Detect which cell encompasses the target text, then output its (x, y) center coordinate. 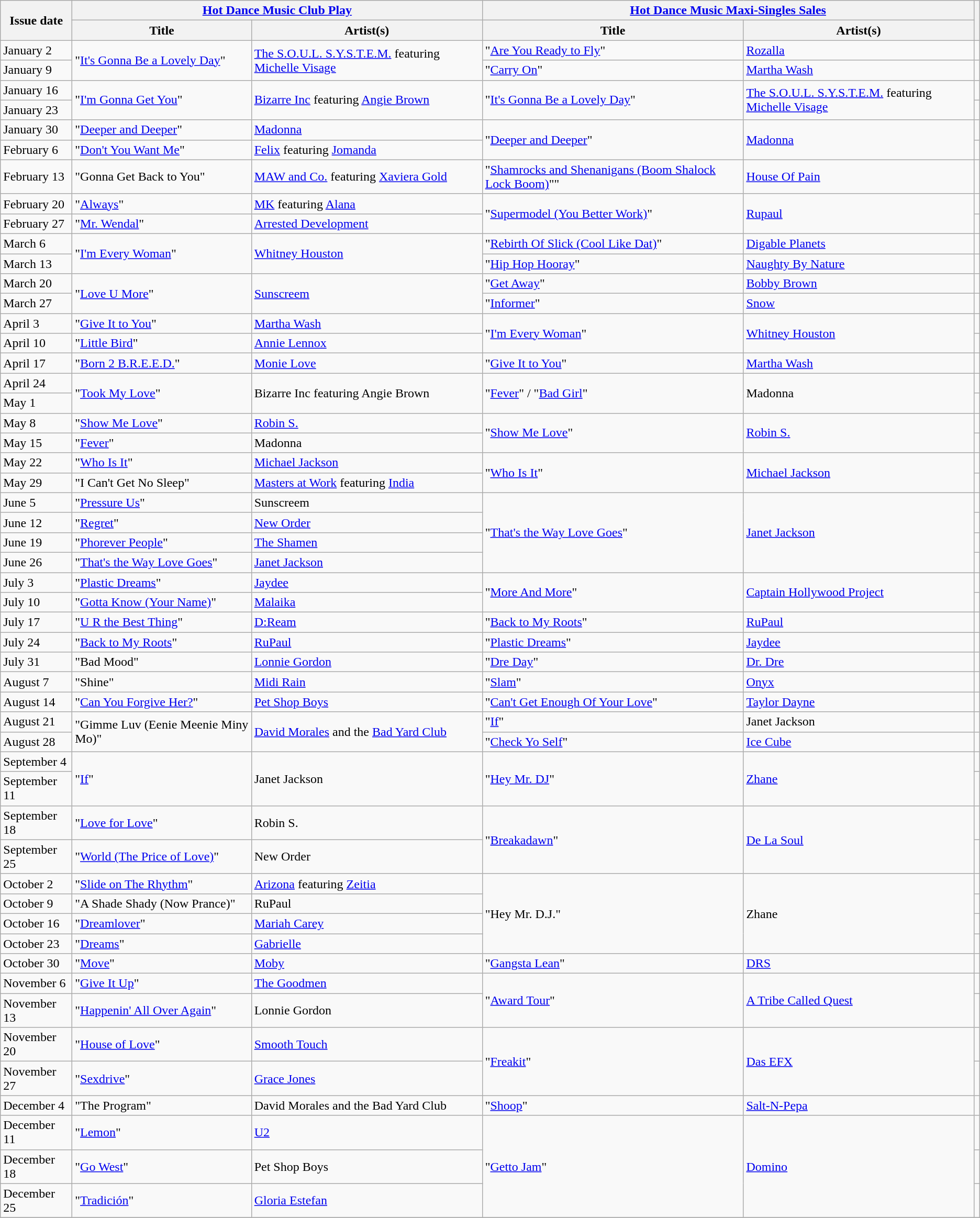
September 25 (37, 856)
Issue date (37, 20)
"A Shade Shady (Now Prance)" (162, 903)
"I Can't Get No Sleep" (162, 483)
Grace Jones (366, 1078)
Bobby Brown (859, 284)
"Shamrocks and Shenanigans (Boom Shalock Lock Boom)"" (612, 177)
May 29 (37, 483)
"Can You Forgive Her?" (162, 702)
September 18 (37, 823)
October 23 (37, 944)
"Award Tour" (612, 1001)
July 17 (37, 622)
March 6 (37, 243)
"House of Love" (162, 1045)
August 28 (37, 742)
February 20 (37, 204)
"Gangsta Lean" (612, 964)
Gabrielle (366, 944)
Naughty By Nature (859, 263)
June 5 (37, 502)
October 30 (37, 964)
Felix featuring Jomanda (366, 150)
Salt-N-Pepa (859, 1105)
"Gonna Get Back to You" (162, 177)
October 16 (37, 923)
Snow (859, 304)
House Of Pain (859, 177)
"Supermodel (You Better Work)" (612, 214)
"Phorever People" (162, 542)
Rupaul (859, 214)
Digable Planets (859, 243)
June 12 (37, 522)
Arrested Development (366, 224)
August 14 (37, 702)
"Pressure Us" (162, 502)
"Give It Up" (162, 984)
"Lemon" (162, 1133)
Monie Love (366, 363)
January 2 (37, 50)
August 7 (37, 682)
March 27 (37, 304)
Masters at Work featuring India (366, 483)
"World (The Price of Love)" (162, 856)
MK featuring Alana (366, 204)
January 16 (37, 90)
"Little Bird" (162, 343)
July 10 (37, 602)
November 20 (37, 1045)
"Regret" (162, 522)
"Tradición" (162, 1201)
May 22 (37, 463)
December 25 (37, 1201)
"Always" (162, 204)
Malaika (366, 602)
"Gimme Luv (Eenie Meenie Miny Mo)" (162, 732)
"Dreams" (162, 944)
Moby (366, 964)
"Move" (162, 964)
Midi Rain (366, 682)
"Dreamlover" (162, 923)
October 9 (37, 903)
"Mr. Wendal" (162, 224)
Hot Dance Music Club Play (277, 10)
"Fever" (162, 443)
"I'm Gonna Get You" (162, 100)
"Rebirth Of Slick (Cool Like Dat)" (612, 243)
"Freakit" (612, 1061)
June 26 (37, 562)
"Love for Love" (162, 823)
"Hey Mr. D.J." (612, 913)
"Slam" (612, 682)
"Fever" / "Bad Girl" (612, 393)
March 13 (37, 263)
De La Soul (859, 840)
September 4 (37, 762)
DRS (859, 964)
November 13 (37, 1010)
"Shine" (162, 682)
"Hey Mr. DJ" (612, 779)
The Goodmen (366, 984)
"Love U More" (162, 294)
May 15 (37, 443)
April 10 (37, 343)
April 3 (37, 323)
"Getto Jam" (612, 1166)
Annie Lennox (366, 343)
U2 (366, 1133)
Ice Cube (859, 742)
April 24 (37, 383)
"More And More" (612, 593)
Onyx (859, 682)
"Hip Hop Hooray" (612, 263)
D:Ream (366, 622)
"Are You Ready to Fly" (612, 50)
December 4 (37, 1105)
October 2 (37, 884)
Rozalla (859, 50)
April 17 (37, 363)
"Born 2 B.R.E.E.D." (162, 363)
"Took My Love" (162, 393)
February 6 (37, 150)
"U R the Best Thing" (162, 622)
July 3 (37, 583)
"Can't Get Enough Of Your Love" (612, 702)
July 31 (37, 662)
Das EFX (859, 1061)
December 18 (37, 1166)
MAW and Co. featuring Xaviera Gold (366, 177)
March 20 (37, 284)
"Shoop" (612, 1105)
February 13 (37, 177)
January 9 (37, 70)
"Carry On" (612, 70)
Captain Hollywood Project (859, 593)
September 11 (37, 788)
"Gotta Know (Your Name)" (162, 602)
June 19 (37, 542)
Mariah Carey (366, 923)
January 23 (37, 110)
August 21 (37, 722)
"The Program" (162, 1105)
"Go West" (162, 1166)
"Dre Day" (612, 662)
November 6 (37, 984)
Domino (859, 1166)
"Slide on The Rhythm" (162, 884)
"Informer" (612, 304)
July 24 (37, 642)
February 27 (37, 224)
"Check Yo Self" (612, 742)
Dr. Dre (859, 662)
Smooth Touch (366, 1045)
Hot Dance Music Maxi-Singles Sales (728, 10)
"Don't You Want Me" (162, 150)
The Shamen (366, 542)
May 8 (37, 423)
Taylor Dayne (859, 702)
Gloria Estefan (366, 1201)
January 30 (37, 130)
"Sexdrive" (162, 1078)
"Get Away" (612, 284)
December 11 (37, 1133)
Arizona featuring Zeitia (366, 884)
November 27 (37, 1078)
"Breakadawn" (612, 840)
"Bad Mood" (162, 662)
A Tribe Called Quest (859, 1001)
"Happenin' All Over Again" (162, 1010)
May 1 (37, 403)
